Find where the given text appears and provide that cell's center as (X, Y) coordinate. 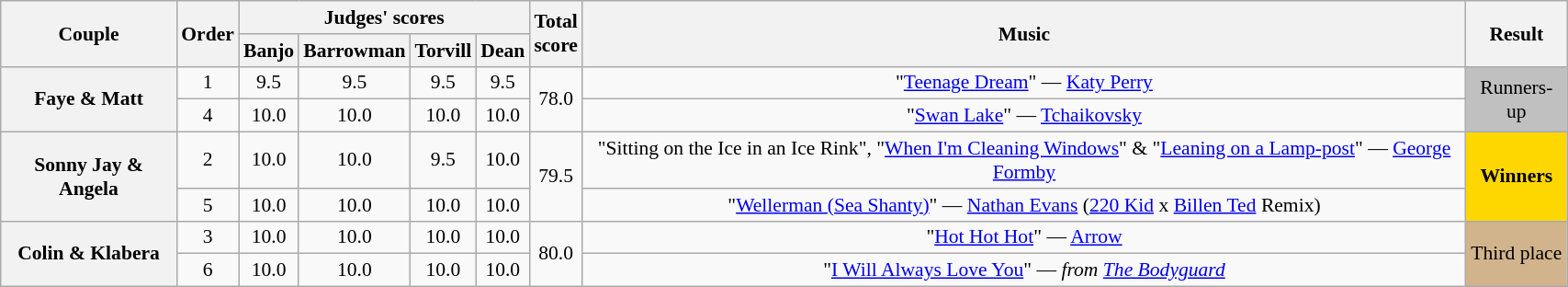
"Wellerman (Sea Shanty)" — Nathan Evans (220 Kid x Billen Ted Remix) (1024, 205)
"I Will Always Love You" — from The Bodyguard (1024, 270)
Judges' scores (384, 17)
Winners (1517, 177)
Torvill (444, 51)
Banjo (268, 51)
Runners-up (1517, 99)
Couple (89, 33)
Sonny Jay & Angela (89, 177)
Music (1024, 33)
Totalscore (556, 33)
"Sitting on the Ice in an Ice Rink", "When I'm Cleaning Windows" & "Leaning on a Lamp-post" — George Formby (1024, 160)
3 (208, 237)
Colin & Klabera (89, 254)
Third place (1517, 254)
Barrowman (355, 51)
79.5 (556, 177)
5 (208, 205)
Dean (502, 51)
"Swan Lake" — Tchaikovsky (1024, 116)
"Hot Hot Hot" — Arrow (1024, 237)
"Teenage Dream" — Katy Perry (1024, 83)
6 (208, 270)
Faye & Matt (89, 99)
80.0 (556, 254)
2 (208, 160)
78.0 (556, 99)
Order (208, 33)
1 (208, 83)
4 (208, 116)
Result (1517, 33)
